Capture the cell that displays the provided text and extract its (X, Y) central coordinate. 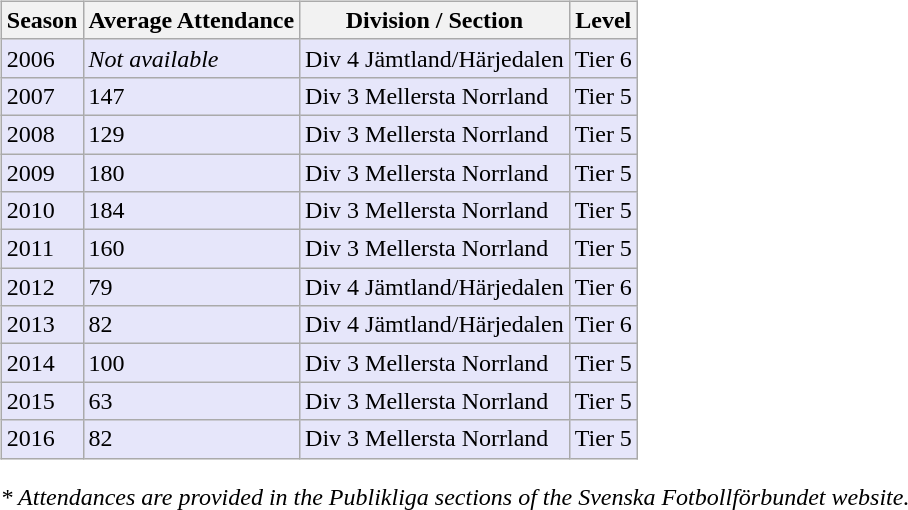
2015 (42, 401)
180 (192, 173)
Level (603, 20)
63 (192, 401)
2007 (42, 96)
2014 (42, 363)
184 (192, 211)
2008 (42, 134)
160 (192, 249)
Division / Section (435, 20)
Average Attendance (192, 20)
100 (192, 363)
2009 (42, 173)
2012 (42, 287)
2013 (42, 325)
2011 (42, 249)
Season (42, 20)
79 (192, 287)
129 (192, 134)
2016 (42, 439)
147 (192, 96)
2006 (42, 58)
2010 (42, 211)
Not available (192, 58)
